For the text-containing cell, return its midpoint in (X, Y) coordinate format. 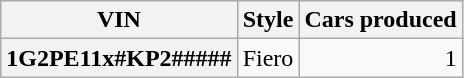
Cars produced (380, 20)
VIN (119, 20)
1G2PE11x#KP2##### (119, 58)
Style (268, 20)
Fiero (268, 58)
1 (380, 58)
